For the text-containing cell, return its midpoint in (X, Y) coordinate format. 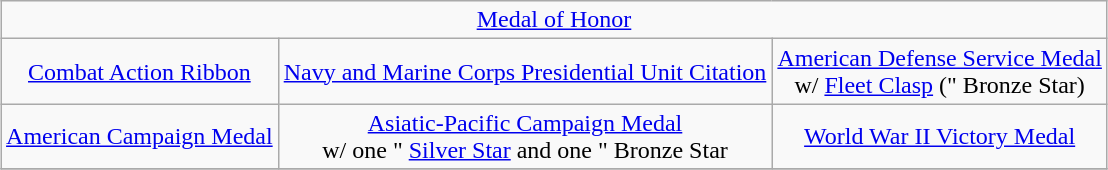
Asiatic-Pacific Campaign Medalw/ one " Silver Star and one " Bronze Star (525, 136)
American Campaign Medal (140, 136)
Combat Action Ribbon (140, 72)
World War II Victory Medal (940, 136)
American Defense Service Medalw/ Fleet Clasp (" Bronze Star) (940, 72)
Navy and Marine Corps Presidential Unit Citation (525, 72)
Medal of Honor (554, 20)
